For the text-containing cell, return its midpoint in (X, Y) coordinate format. 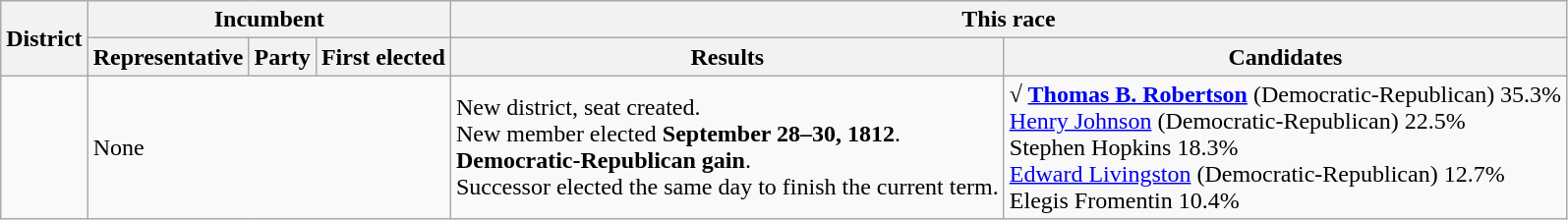
None (269, 147)
Results (727, 57)
This race (1009, 20)
Candidates (1285, 57)
District (44, 38)
First elected (383, 57)
Incumbent (269, 20)
Representative (168, 57)
Party (282, 57)
